Locate the cell with the specified text and output its (X, Y) center coordinate. 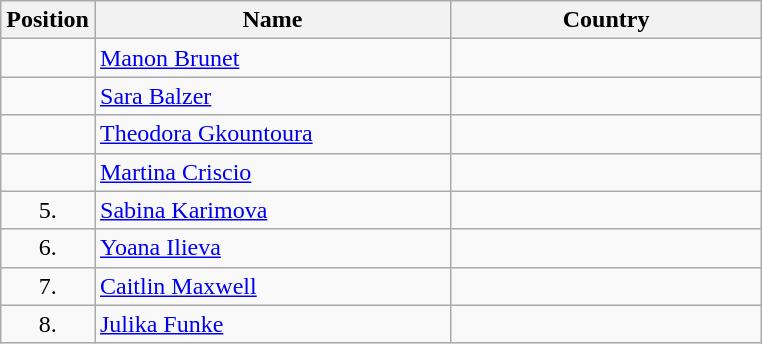
Theodora Gkountoura (272, 134)
5. (48, 210)
Martina Criscio (272, 172)
Sabina Karimova (272, 210)
8. (48, 324)
6. (48, 248)
Julika Funke (272, 324)
Caitlin Maxwell (272, 286)
7. (48, 286)
Yoana Ilieva (272, 248)
Position (48, 20)
Sara Balzer (272, 96)
Manon Brunet (272, 58)
Country (606, 20)
Name (272, 20)
